Identify which cell holds the provided text, then report its (X, Y) central coordinate. 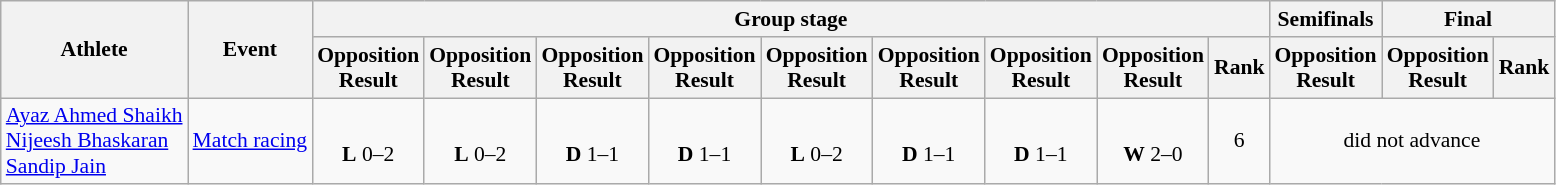
Ayaz Ahmed ShaikhNijeesh BhaskaranSandip Jain (94, 142)
Semifinals (1326, 19)
Match racing (250, 142)
Athlete (94, 50)
did not advance (1412, 142)
W 2–0 (1153, 142)
Final (1468, 19)
6 (1240, 142)
Group stage (790, 19)
Event (250, 50)
